Pinpoint the cell where the given text exists, returning its [X, Y] midpoint coordinate. 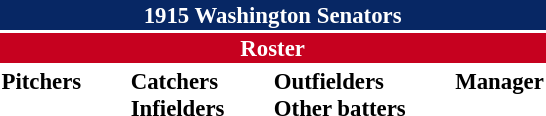
1915 Washington Senators [272, 15]
Roster [272, 48]
